Find where the given text appears and provide that cell's center as (x, y) coordinate. 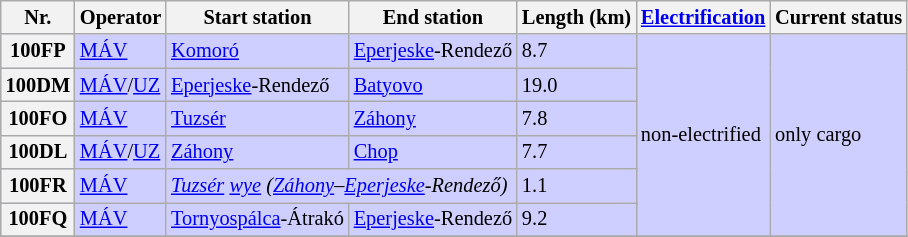
8.7 (576, 51)
Tuzsér (258, 118)
100FO (38, 118)
100FP (38, 51)
19.0 (576, 85)
End station (433, 17)
100FQ (38, 219)
Nr. (38, 17)
100DL (38, 152)
Chop (433, 152)
Tuzsér wye (Záhony–Eperjeske-Rendező) (342, 186)
Operator (120, 17)
Length (km) (576, 17)
only cargo (838, 135)
7.8 (576, 118)
Tornyospálca-Átrakó (258, 219)
100FR (38, 186)
Electrification (703, 17)
Start station (258, 17)
9.2 (576, 219)
Batyovo (433, 85)
non-electrified (703, 135)
1.1 (576, 186)
Komoró (258, 51)
Current status (838, 17)
7.7 (576, 152)
100DM (38, 85)
